Pinpoint the cell where the given text exists, returning its (x, y) midpoint coordinate. 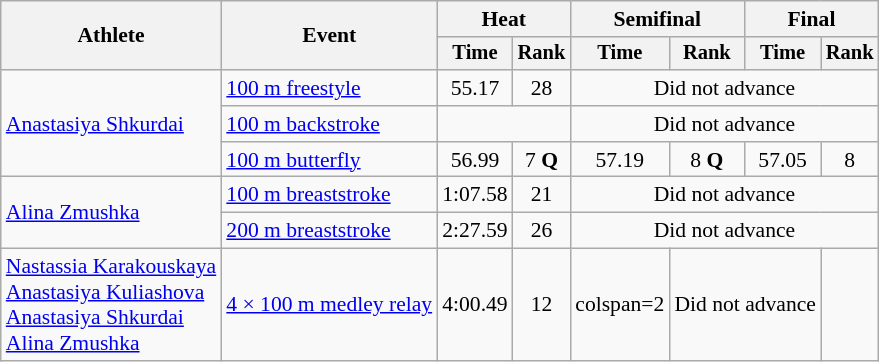
Heat (504, 19)
4:00.49 (474, 305)
12 (542, 305)
100 m backstroke (329, 124)
Final (811, 19)
colspan=2 (620, 305)
100 m breaststroke (329, 195)
100 m butterfly (329, 160)
57.19 (620, 160)
8 (850, 160)
2:27.59 (474, 231)
57.05 (782, 160)
Alina Zmushka (112, 212)
21 (542, 195)
Athlete (112, 36)
Event (329, 36)
8 Q (706, 160)
Nastassia KarakouskayaAnastasiya KuliashovaAnastasiya ShkurdaiAlina Zmushka (112, 305)
Semifinal (657, 19)
55.17 (474, 88)
100 m freestyle (329, 88)
Anastasiya Shkurdai (112, 124)
200 m breaststroke (329, 231)
4 × 100 m medley relay (329, 305)
28 (542, 88)
1:07.58 (474, 195)
56.99 (474, 160)
26 (542, 231)
7 Q (542, 160)
